For the text-containing cell, return its midpoint in (X, Y) coordinate format. 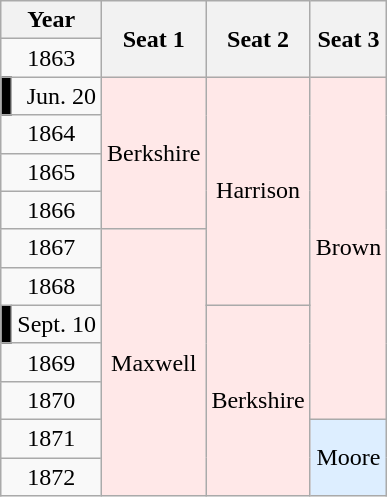
Seat 3 (348, 39)
1867 (52, 248)
Maxwell (154, 362)
Moore (348, 457)
Harrison (258, 191)
1864 (52, 134)
Seat 2 (258, 39)
Sept. 10 (57, 324)
Brown (348, 248)
1863 (52, 58)
1869 (52, 362)
Year (52, 20)
Seat 1 (154, 39)
1868 (52, 286)
1872 (52, 477)
1866 (52, 210)
1865 (52, 172)
1870 (52, 400)
Jun. 20 (57, 96)
1871 (52, 438)
